Output the [x, y] coordinate of the center of the cell containing the given text.  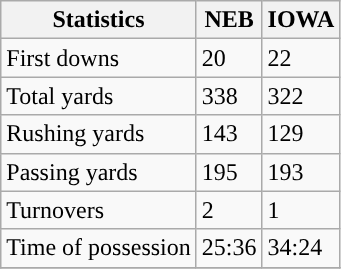
Time of possession [99, 248]
1 [301, 210]
Statistics [99, 20]
Passing yards [99, 172]
NEB [229, 20]
2 [229, 210]
193 [301, 172]
322 [301, 96]
25:36 [229, 248]
Turnovers [99, 210]
129 [301, 134]
338 [229, 96]
34:24 [301, 248]
First downs [99, 58]
Rushing yards [99, 134]
IOWA [301, 20]
143 [229, 134]
22 [301, 58]
Total yards [99, 96]
20 [229, 58]
195 [229, 172]
